From the cell containing the given text, extract its center point as [x, y] coordinate. 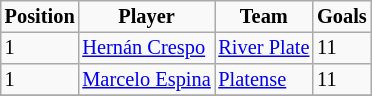
Player [146, 17]
Hernán Crespo [146, 48]
River Plate [264, 48]
Platense [264, 80]
Position [40, 17]
Marcelo Espina [146, 80]
Goals [342, 17]
Team [264, 17]
